Find where the given text appears and provide that cell's center as (x, y) coordinate. 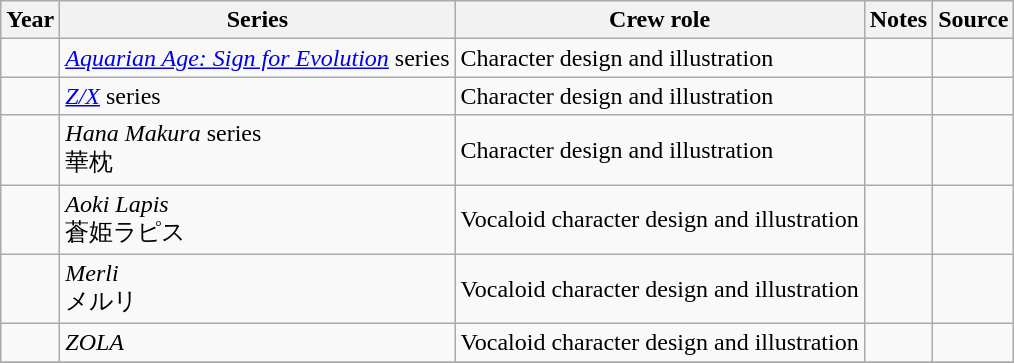
Hana Makura series 華枕 (258, 150)
Z/X series (258, 96)
Source (974, 20)
Crew role (660, 20)
ZOLA (258, 343)
Aoki Lapis蒼姫ラピス (258, 219)
Year (30, 20)
Notes (898, 20)
Merliメルリ (258, 289)
Series (258, 20)
Aquarian Age: Sign for Evolution series (258, 58)
